Identify which cell holds the provided text, then report its [x, y] central coordinate. 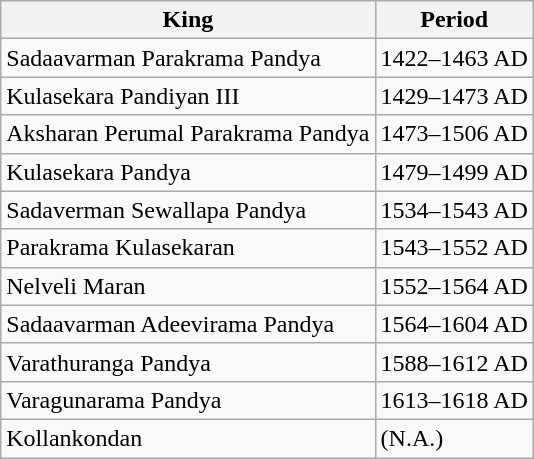
Sadaavarman Adeevirama Pandya [188, 324]
Kulasekara Pandya [188, 172]
1479–1499 AD [454, 172]
Sadaverman Sewallapa Pandya [188, 210]
1429–1473 AD [454, 96]
Aksharan Perumal Parakrama Pandya [188, 134]
1543–1552 AD [454, 248]
1473–1506 AD [454, 134]
Varathuranga Pandya [188, 362]
Varagunarama Pandya [188, 400]
Kulasekara Pandiyan III [188, 96]
Sadaavarman Parakrama Pandya [188, 58]
1564–1604 AD [454, 324]
1552–1564 AD [454, 286]
Parakrama Kulasekaran [188, 248]
King [188, 20]
Nelveli Maran [188, 286]
1534–1543 AD [454, 210]
1588–1612 AD [454, 362]
1422–1463 AD [454, 58]
Kollankondan [188, 438]
Period [454, 20]
1613–1618 AD [454, 400]
(N.A.) [454, 438]
